Extract the [X, Y] coordinate from the center of the cell holding the provided text.  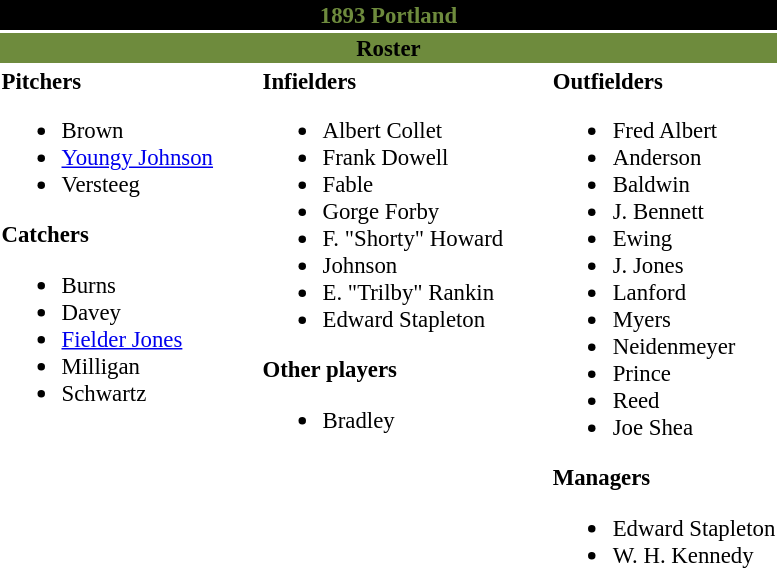
1893 Portland [388, 15]
Roster [388, 48]
